Locate the cell with the specified text and output its [x, y] center coordinate. 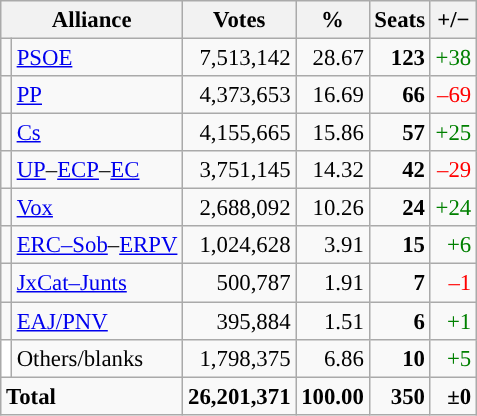
–1 [453, 283]
395,884 [240, 321]
+1 [453, 321]
–29 [453, 170]
26,201,371 [240, 396]
350 [400, 396]
UP–ECP–EC [96, 170]
66 [400, 95]
Alliance [92, 20]
10 [400, 358]
10.26 [332, 208]
Total [92, 396]
Votes [240, 20]
+6 [453, 245]
+38 [453, 58]
3,751,145 [240, 170]
Cs [96, 133]
123 [400, 58]
500,787 [240, 283]
4,155,665 [240, 133]
1.51 [332, 321]
PP [96, 95]
Seats [400, 20]
+5 [453, 358]
3.91 [332, 245]
1,024,628 [240, 245]
100.00 [332, 396]
ERC–Sob–ERPV [96, 245]
42 [400, 170]
EAJ/PNV [96, 321]
1.91 [332, 283]
Vox [96, 208]
+24 [453, 208]
4,373,653 [240, 95]
1,798,375 [240, 358]
6 [400, 321]
–69 [453, 95]
JxCat–Junts [96, 283]
Others/blanks [96, 358]
6.86 [332, 358]
+25 [453, 133]
16.69 [332, 95]
57 [400, 133]
±0 [453, 396]
2,688,092 [240, 208]
14.32 [332, 170]
15.86 [332, 133]
24 [400, 208]
+/− [453, 20]
% [332, 20]
7 [400, 283]
15 [400, 245]
28.67 [332, 58]
PSOE [96, 58]
7,513,142 [240, 58]
